Search for the cell housing the specified text and yield its (x, y) center coordinate. 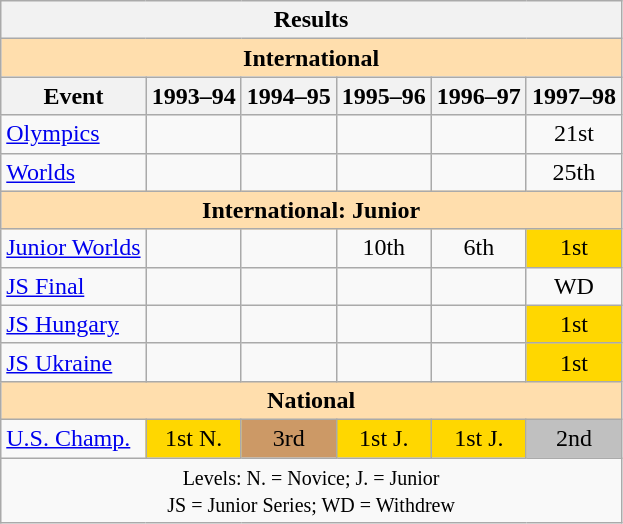
6th (478, 248)
Event (74, 96)
JS Final (74, 286)
U.S. Champ. (74, 438)
Worlds (74, 172)
10th (384, 248)
Results (312, 20)
National (312, 400)
1996–97 (478, 96)
21st (574, 134)
JS Hungary (74, 324)
International (312, 58)
3rd (288, 438)
1997–98 (574, 96)
Olympics (74, 134)
WD (574, 286)
2nd (574, 438)
JS Ukraine (74, 362)
25th (574, 172)
1993–94 (194, 96)
1st N. (194, 438)
1995–96 (384, 96)
Levels: N. = Novice; J. = Junior JS = Junior Series; WD = Withdrew (312, 490)
Junior Worlds (74, 248)
1994–95 (288, 96)
International: Junior (312, 210)
